Find where the given text appears and provide that cell's center as [X, Y] coordinate. 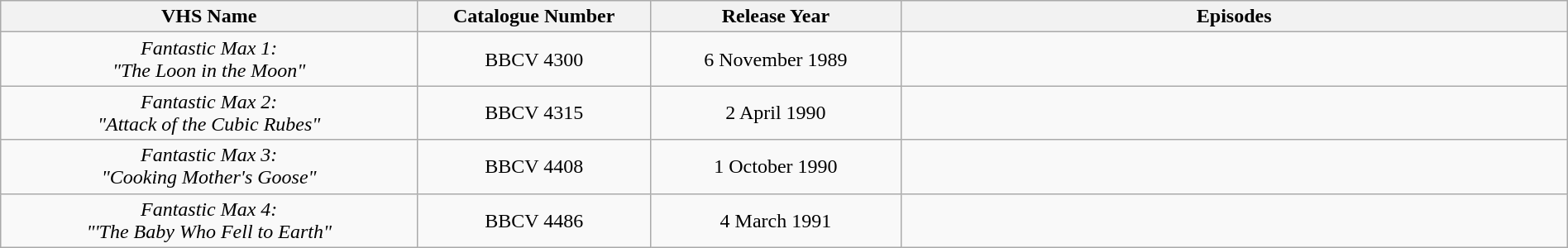
Episodes [1234, 17]
6 November 1989 [776, 60]
Release Year [776, 17]
Fantastic Max 3:"Cooking Mother's Goose" [209, 167]
1 October 1990 [776, 167]
4 March 1991 [776, 220]
Fantastic Max 1:"The Loon in the Moon" [209, 60]
BBCV 4315 [534, 112]
Catalogue Number [534, 17]
VHS Name [209, 17]
2 April 1990 [776, 112]
BBCV 4300 [534, 60]
BBCV 4486 [534, 220]
Fantastic Max 2:"Attack of the Cubic Rubes" [209, 112]
Fantastic Max 4:"'The Baby Who Fell to Earth" [209, 220]
BBCV 4408 [534, 167]
